Determine the [X, Y] coordinate at the center of the cell enclosing the given text.  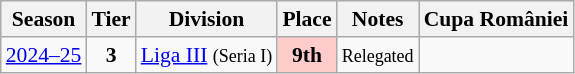
Season [44, 19]
Notes [378, 19]
9th [306, 55]
Place [306, 19]
Liga III (Seria I) [207, 55]
Division [207, 19]
Tier [110, 19]
3 [110, 55]
2024–25 [44, 55]
Relegated [378, 55]
Cupa României [496, 19]
